Identify which cell holds the provided text, then report its [X, Y] central coordinate. 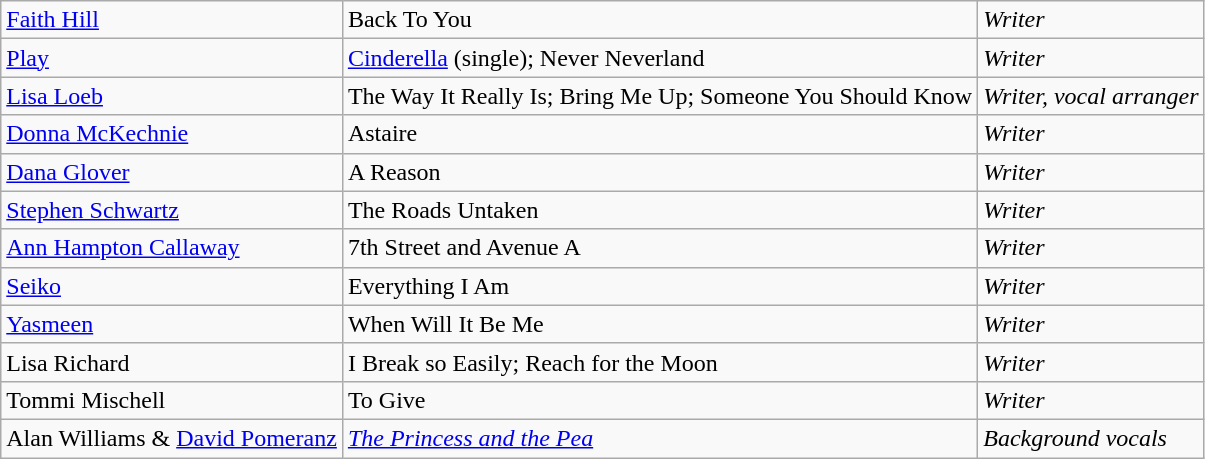
A Reason [660, 172]
I Break so Easily; Reach for the Moon [660, 362]
When Will It Be Me [660, 324]
Donna McKechnie [172, 134]
Faith Hill [172, 20]
Ann Hampton Callaway [172, 248]
The Way It Really Is; Bring Me Up; Someone You Should Know [660, 96]
Back To You [660, 20]
Dana Glover [172, 172]
7th Street and Avenue A [660, 248]
Play [172, 58]
Everything I Am [660, 286]
The Roads Untaken [660, 210]
Tommi Mischell [172, 400]
Astaire [660, 134]
Stephen Schwartz [172, 210]
Lisa Loeb [172, 96]
Lisa Richard [172, 362]
Yasmeen [172, 324]
The Princess and the Pea [660, 438]
Writer, vocal arranger [1091, 96]
Seiko [172, 286]
Alan Williams & David Pomeranz [172, 438]
To Give [660, 400]
Cinderella (single); Never Neverland [660, 58]
Background vocals [1091, 438]
